Detect which cell encompasses the target text, then output its (x, y) center coordinate. 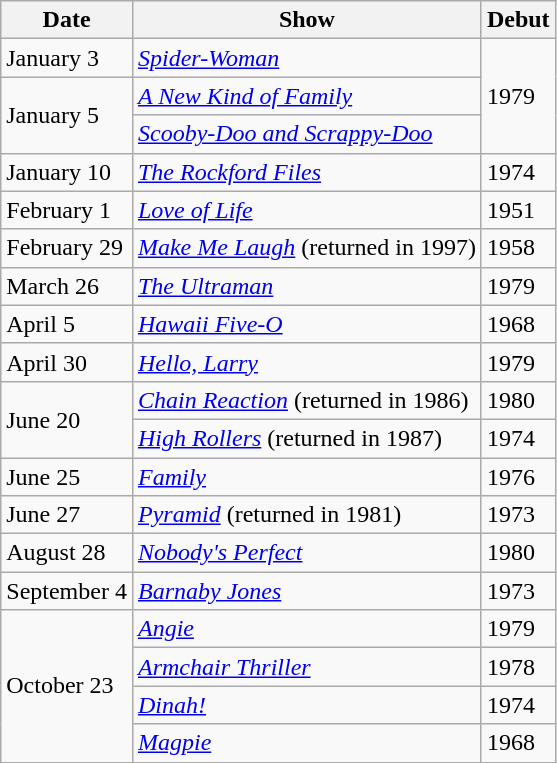
Dinah! (306, 705)
June 27 (67, 515)
Show (306, 20)
High Rollers (returned in 1987) (306, 438)
Angie (306, 629)
1958 (518, 248)
Date (67, 20)
Pyramid (returned in 1981) (306, 515)
September 4 (67, 591)
August 28 (67, 553)
Nobody's Perfect (306, 553)
1976 (518, 477)
Love of Life (306, 210)
Barnaby Jones (306, 591)
June 25 (67, 477)
A New Kind of Family (306, 96)
Armchair Thriller (306, 667)
January 10 (67, 172)
Hello, Larry (306, 362)
March 26 (67, 286)
Magpie (306, 743)
Make Me Laugh (returned in 1997) (306, 248)
Scooby-Doo and Scrappy-Doo (306, 134)
1951 (518, 210)
1978 (518, 667)
Spider-Woman (306, 58)
April 30 (67, 362)
June 20 (67, 419)
February 1 (67, 210)
The Rockford Files (306, 172)
April 5 (67, 324)
Chain Reaction (returned in 1986) (306, 400)
Hawaii Five-O (306, 324)
October 23 (67, 686)
Debut (518, 20)
January 3 (67, 58)
January 5 (67, 115)
February 29 (67, 248)
Family (306, 477)
The Ultraman (306, 286)
